Find where the given text appears and provide that cell's center as (X, Y) coordinate. 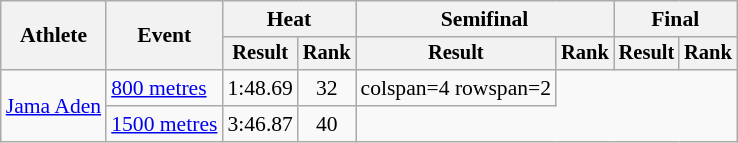
Semifinal (485, 19)
40 (327, 124)
1500 metres (164, 124)
1:48.69 (260, 88)
colspan=4 rowspan=2 (456, 88)
Heat (288, 19)
Final (676, 19)
Event (164, 36)
Athlete (54, 36)
800 metres (164, 88)
Jama Aden (54, 106)
3:46.87 (260, 124)
32 (327, 88)
